From the cell containing the given text, extract its center point as (x, y) coordinate. 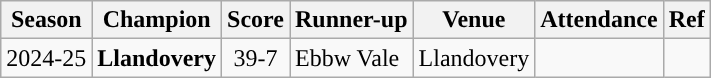
Venue (474, 20)
Score (256, 20)
Champion (157, 20)
Runner-up (352, 20)
39-7 (256, 58)
Attendance (599, 20)
Season (46, 20)
Ref (686, 20)
2024-25 (46, 58)
Ebbw Vale (352, 58)
